Identify which cell holds the provided text, then report its (X, Y) central coordinate. 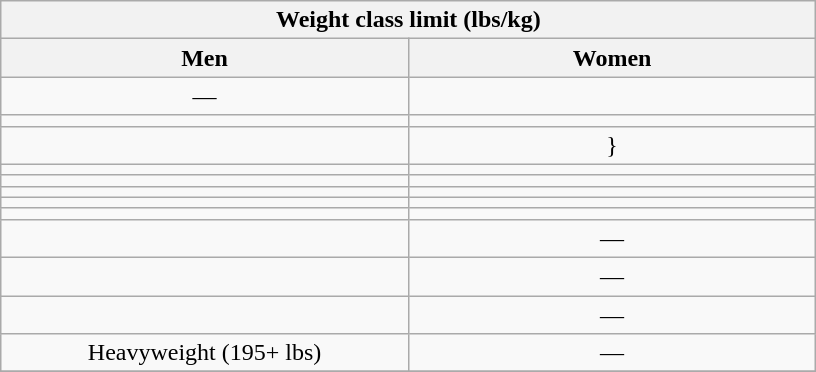
Women (612, 58)
Men (205, 58)
Weight class limit (lbs/kg) (408, 20)
Heavyweight (195+ lbs) (205, 353)
} (612, 145)
